Locate the cell with the specified text and output its [X, Y] center coordinate. 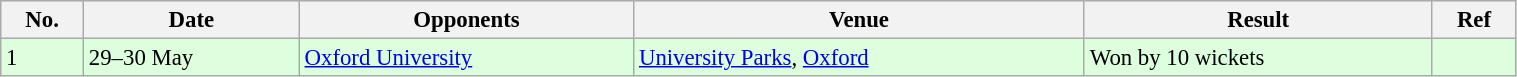
Date [192, 20]
Ref [1474, 20]
1 [42, 58]
29–30 May [192, 58]
Won by 10 wickets [1258, 58]
Oxford University [466, 58]
University Parks, Oxford [860, 58]
No. [42, 20]
Opponents [466, 20]
Result [1258, 20]
Venue [860, 20]
